Return the (X, Y) coordinate for the center point of the cell that contains the specified text.  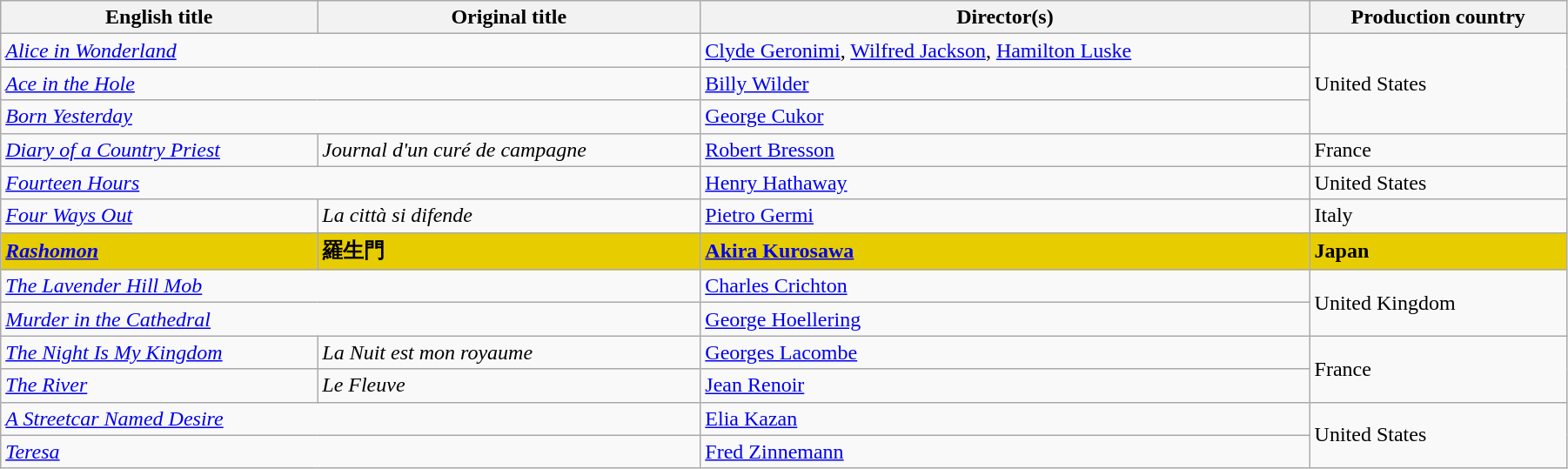
Fred Zinnemann (1005, 452)
United Kingdom (1437, 303)
Jean Renoir (1005, 385)
Billy Wilder (1005, 84)
A Streetcar Named Desire (351, 419)
Four Ways Out (159, 216)
Elia Kazan (1005, 419)
Robert Bresson (1005, 150)
Murder in the Cathedral (351, 319)
Journal d'un curé de campagne (509, 150)
Teresa (351, 452)
羅生門 (509, 251)
Ace in the Hole (351, 84)
Le Fleuve (509, 385)
Pietro Germi (1005, 216)
Fourteen Hours (351, 183)
Clyde Geronimi, Wilfred Jackson, Hamilton Luske (1005, 50)
The River (159, 385)
George Cukor (1005, 117)
The Lavender Hill Mob (351, 286)
La Nuit est mon royaume (509, 352)
Akira Kurosawa (1005, 251)
English title (159, 17)
Born Yesterday (351, 117)
Henry Hathaway (1005, 183)
Italy (1437, 216)
Rashomon (159, 251)
Production country (1437, 17)
La città si difende (509, 216)
The Night Is My Kingdom (159, 352)
Alice in Wonderland (351, 50)
Charles Crichton (1005, 286)
Japan (1437, 251)
George Hoellering (1005, 319)
Diary of a Country Priest (159, 150)
Original title (509, 17)
Georges Lacombe (1005, 352)
Director(s) (1005, 17)
